Return (x, y) of the center of cell containing provided text 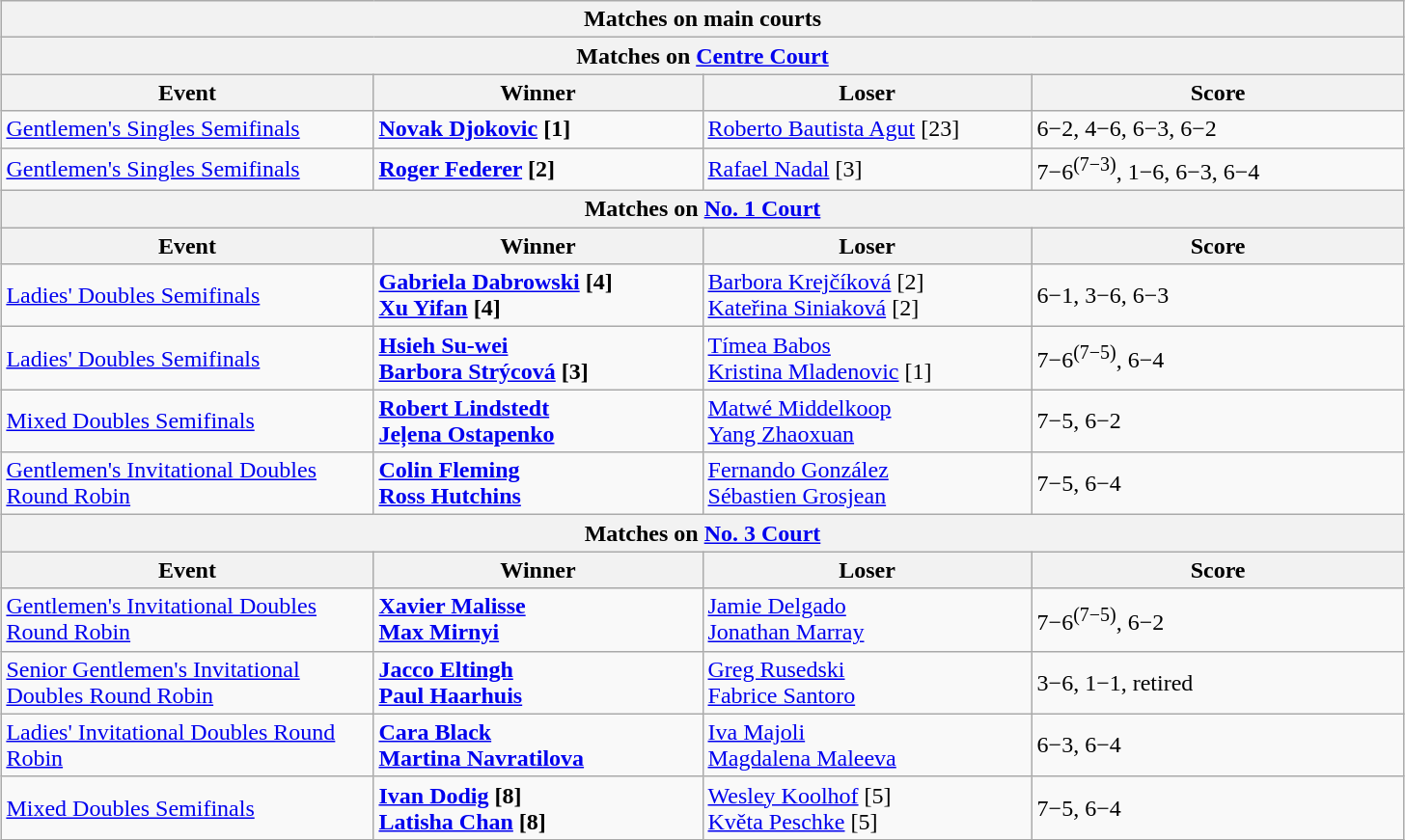
Senior Gentlemen's Invitational Doubles Round Robin (187, 683)
Fernando González Sébastien Grosjean (867, 484)
Matches on Centre Court (702, 56)
Tímea Babos Kristina Mladenovic [1] (867, 359)
6−1, 3−6, 6−3 (1218, 295)
Wesley Koolhof [5] Květa Peschke [5] (867, 808)
3−6, 1−1, retired (1218, 683)
Jamie Delgado Jonathan Marray (867, 619)
Roberto Bautista Agut [23] (867, 129)
7−6(7−5), 6−4 (1218, 359)
Iva Majoli Magdalena Maleeva (867, 745)
7−5, 6−2 (1218, 420)
Matches on main courts (702, 19)
Novak Djokovic [1] (538, 129)
6−3, 6−4 (1218, 745)
Ivan Dodig [8] Latisha Chan [8] (538, 808)
Matches on No. 1 Court (702, 209)
Cara Black Martina Navratilova (538, 745)
Barbora Krejčíková [2] Kateřina Siniaková [2] (867, 295)
Matches on No. 3 Court (702, 533)
Greg Rusedski Fabrice Santoro (867, 683)
7−6(7−3), 1−6, 6−3, 6−4 (1218, 170)
Robert Lindstedt Jeļena Ostapenko (538, 420)
Gabriela Dabrowski [4] Xu Yifan [4] (538, 295)
6−2, 4−6, 6−3, 6−2 (1218, 129)
Jacco Eltingh Paul Haarhuis (538, 683)
Rafael Nadal [3] (867, 170)
Hsieh Su-wei Barbora Strýcová [3] (538, 359)
Colin Fleming Ross Hutchins (538, 484)
Ladies' Invitational Doubles Round Robin (187, 745)
Xavier Malisse Max Mirnyi (538, 619)
7−6(7−5), 6−2 (1218, 619)
Matwé Middelkoop Yang Zhaoxuan (867, 420)
Roger Federer [2] (538, 170)
